Extract the (x, y) coordinate from the center of the cell holding the provided text.  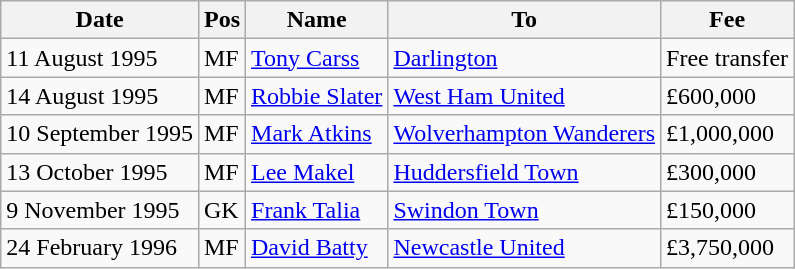
Name (317, 20)
9 November 1995 (100, 210)
£150,000 (728, 210)
Robbie Slater (317, 96)
13 October 1995 (100, 172)
10 September 1995 (100, 134)
Lee Makel (317, 172)
Tony Carss (317, 58)
Darlington (524, 58)
GK (222, 210)
14 August 1995 (100, 96)
David Batty (317, 248)
Pos (222, 20)
Newcastle United (524, 248)
Mark Atkins (317, 134)
Wolverhampton Wanderers (524, 134)
West Ham United (524, 96)
Swindon Town (524, 210)
Frank Talia (317, 210)
11 August 1995 (100, 58)
Huddersfield Town (524, 172)
Free transfer (728, 58)
£3,750,000 (728, 248)
Date (100, 20)
24 February 1996 (100, 248)
Fee (728, 20)
To (524, 20)
£300,000 (728, 172)
£1,000,000 (728, 134)
£600,000 (728, 96)
